Output the (x, y) coordinate of the center of the cell containing the given text.  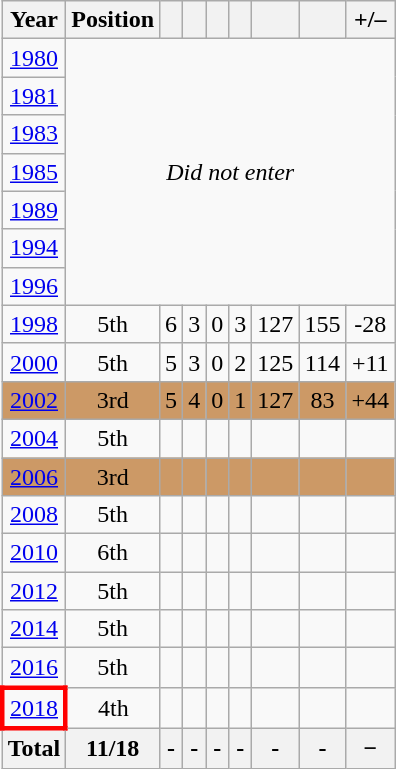
83 (322, 400)
2016 (34, 668)
11/18 (113, 748)
125 (276, 362)
1998 (34, 324)
1 (240, 400)
4th (113, 708)
4 (194, 400)
1985 (34, 172)
1994 (34, 248)
155 (322, 324)
+11 (370, 362)
2 (240, 362)
6 (172, 324)
Total (34, 748)
6th (113, 553)
2012 (34, 591)
+44 (370, 400)
Position (113, 20)
2010 (34, 553)
1996 (34, 286)
+/– (370, 20)
1983 (34, 134)
Year (34, 20)
1981 (34, 96)
1989 (34, 210)
2004 (34, 438)
1980 (34, 58)
2018 (34, 708)
2008 (34, 515)
Did not enter (230, 172)
2014 (34, 629)
114 (322, 362)
-28 (370, 324)
− (370, 748)
2000 (34, 362)
2002 (34, 400)
2006 (34, 477)
